Capture the cell that displays the provided text and extract its [x, y] central coordinate. 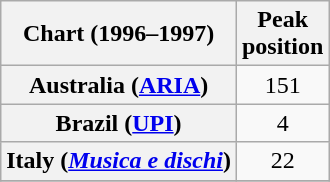
Italy (Musica e dischi) [119, 161]
Chart (1996–1997) [119, 34]
151 [282, 85]
Brazil (UPI) [119, 123]
4 [282, 123]
22 [282, 161]
Australia (ARIA) [119, 85]
Peakposition [282, 34]
